Return the (x, y) coordinate for the center point of the cell that contains the specified text.  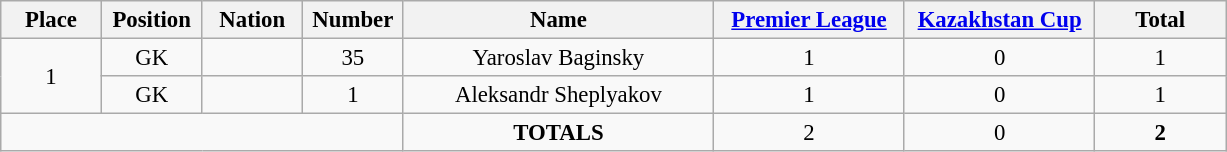
Total (1160, 20)
Aleksandr Sheplyakov (558, 95)
Nation (252, 20)
Premier League (810, 20)
Name (558, 20)
Yaroslav Baginsky (558, 58)
Kazakhstan Cup (1000, 20)
35 (354, 58)
Number (354, 20)
Place (52, 20)
Position (152, 20)
TOTALS (558, 133)
